Pinpoint the cell where the given text exists, returning its [x, y] midpoint coordinate. 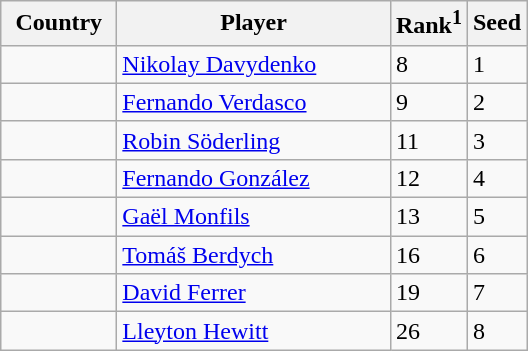
Nikolay Davydenko [254, 64]
Tomáš Berdych [254, 255]
1 [496, 64]
Rank1 [428, 24]
4 [496, 178]
Player [254, 24]
26 [428, 331]
9 [428, 102]
Lleyton Hewitt [254, 331]
Fernando González [254, 178]
13 [428, 217]
Fernando Verdasco [254, 102]
12 [428, 178]
Gaël Monfils [254, 217]
David Ferrer [254, 293]
5 [496, 217]
7 [496, 293]
6 [496, 255]
2 [496, 102]
Seed [496, 24]
16 [428, 255]
Robin Söderling [254, 140]
11 [428, 140]
Country [59, 24]
19 [428, 293]
3 [496, 140]
